Output the (X, Y) coordinate of the center of the cell containing the given text.  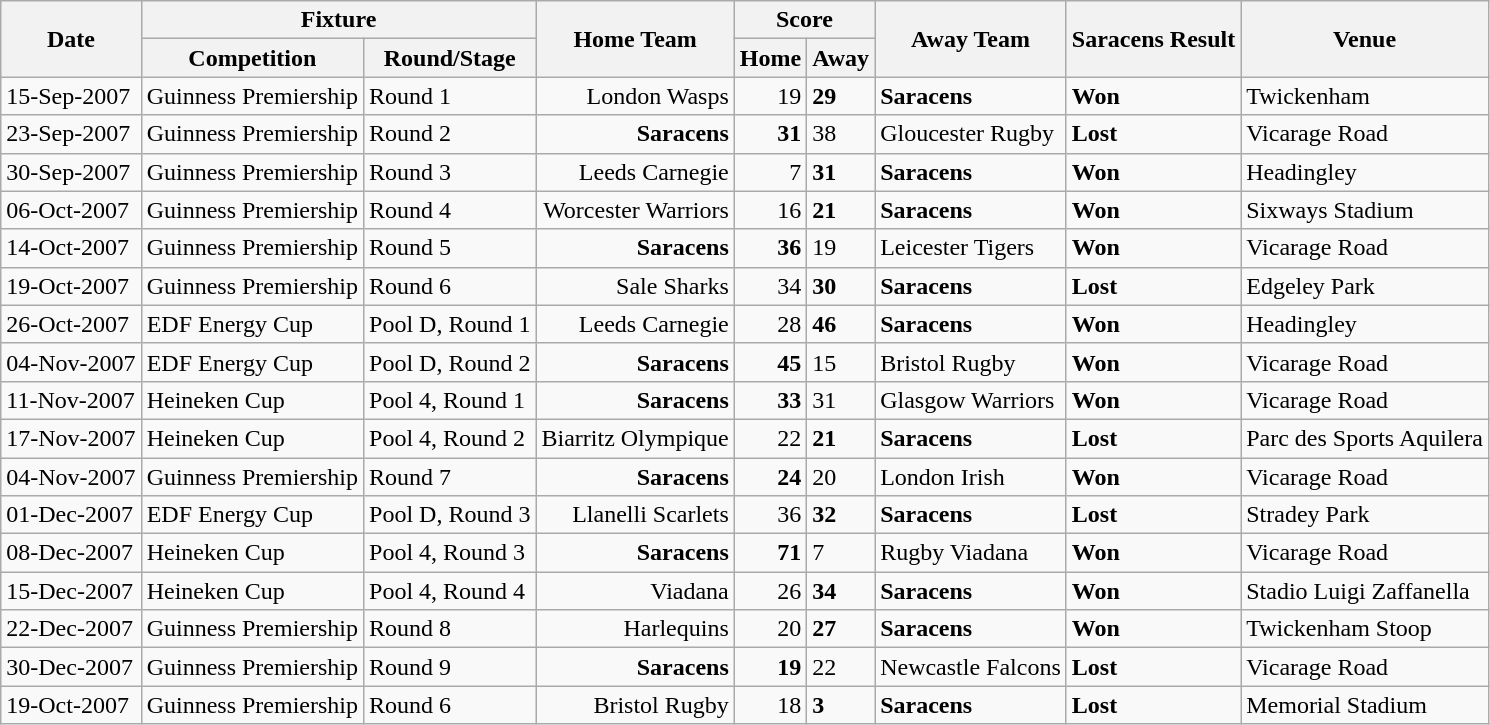
Date (71, 39)
15-Sep-2007 (71, 96)
Round 9 (450, 667)
Gloucester Rugby (971, 134)
Fixture (338, 20)
30-Dec-2007 (71, 667)
16 (770, 210)
27 (841, 629)
London Irish (971, 477)
Home Team (635, 39)
Round/Stage (450, 58)
Twickenham (1365, 96)
15-Dec-2007 (71, 591)
30 (841, 286)
Pool 4, Round 1 (450, 400)
Pool 4, Round 4 (450, 591)
45 (770, 362)
Venue (1365, 39)
Competition (252, 58)
71 (770, 553)
London Wasps (635, 96)
06-Oct-2007 (71, 210)
28 (770, 324)
26 (770, 591)
Round 3 (450, 172)
Biarritz Olympique (635, 438)
22-Dec-2007 (71, 629)
3 (841, 705)
24 (770, 477)
Leicester Tigers (971, 248)
Round 7 (450, 477)
Away Team (971, 39)
11-Nov-2007 (71, 400)
Pool 4, Round 3 (450, 553)
Stadio Luigi Zaffanella (1365, 591)
Rugby Viadana (971, 553)
Round 1 (450, 96)
Saracens Result (1153, 39)
23-Sep-2007 (71, 134)
15 (841, 362)
Pool D, Round 1 (450, 324)
Worcester Warriors (635, 210)
01-Dec-2007 (71, 515)
14-Oct-2007 (71, 248)
29 (841, 96)
Score (804, 20)
Round 8 (450, 629)
Glasgow Warriors (971, 400)
Harlequins (635, 629)
Round 2 (450, 134)
Sixways Stadium (1365, 210)
38 (841, 134)
46 (841, 324)
Llanelli Scarlets (635, 515)
17-Nov-2007 (71, 438)
Pool D, Round 2 (450, 362)
30-Sep-2007 (71, 172)
33 (770, 400)
Home (770, 58)
Away (841, 58)
Twickenham Stoop (1365, 629)
26-Oct-2007 (71, 324)
Pool 4, Round 2 (450, 438)
Memorial Stadium (1365, 705)
18 (770, 705)
Round 5 (450, 248)
Stradey Park (1365, 515)
Edgeley Park (1365, 286)
Parc des Sports Aquilera (1365, 438)
Pool D, Round 3 (450, 515)
Newcastle Falcons (971, 667)
Sale Sharks (635, 286)
Round 4 (450, 210)
08-Dec-2007 (71, 553)
Viadana (635, 591)
32 (841, 515)
